Return the [X, Y] coordinate for the center point of the cell that contains the specified text.  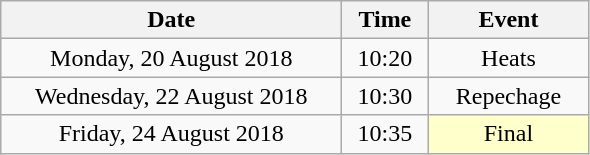
Friday, 24 August 2018 [172, 134]
Time [385, 20]
Heats [508, 58]
Repechage [508, 96]
Wednesday, 22 August 2018 [172, 96]
Date [172, 20]
10:30 [385, 96]
10:35 [385, 134]
Monday, 20 August 2018 [172, 58]
Event [508, 20]
10:20 [385, 58]
Final [508, 134]
